Detect which cell encompasses the target text, then output its [X, Y] center coordinate. 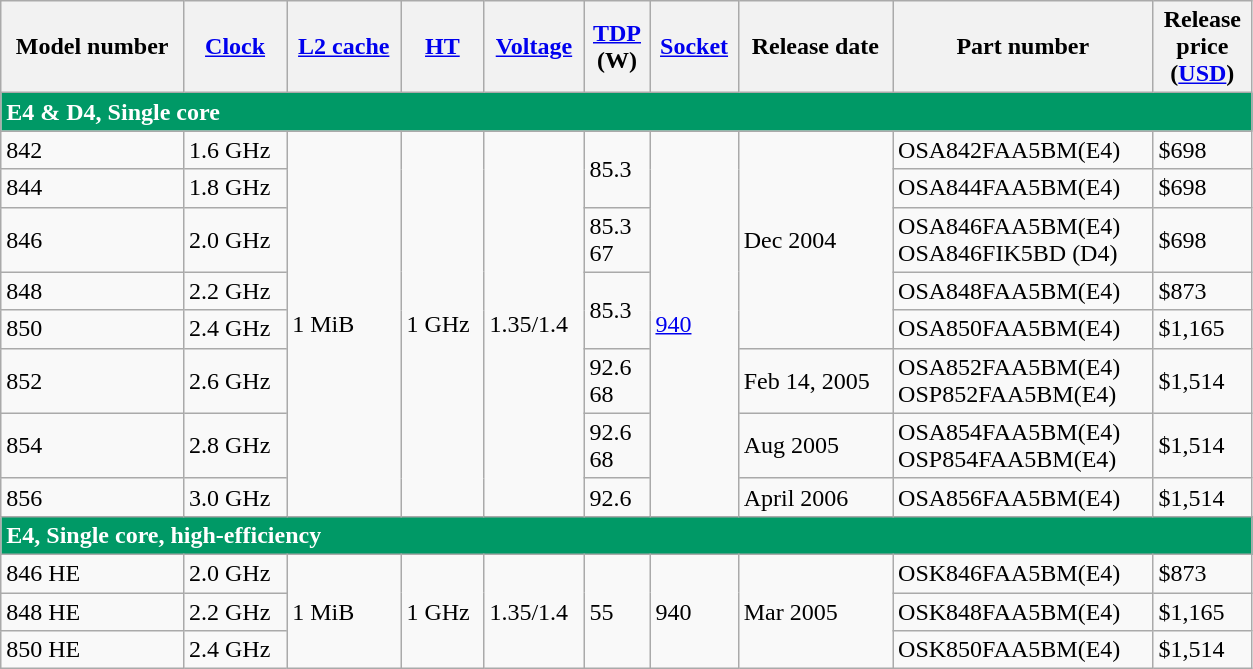
OSK850FAA5BM(E4) [1023, 650]
OSK848FAA5BM(E4) [1023, 611]
Release date [815, 47]
Part number [1023, 47]
1.6 GHz [234, 150]
844 [92, 188]
OSA848FAA5BM(E4) [1023, 291]
842 [92, 150]
848 [92, 291]
55 [617, 611]
Aug 2005 [815, 446]
850 [92, 329]
850 HE [92, 650]
OSA844FAA5BM(E4) [1023, 188]
2.8 GHz [234, 446]
848 HE [92, 611]
Socket [694, 47]
HT [442, 47]
Voltage [534, 47]
OSA854FAA5BM(E4)OSP854FAA5BM(E4) [1023, 446]
OSA856FAA5BM(E4) [1023, 497]
852 [92, 380]
Mar 2005 [815, 611]
April 2006 [815, 497]
854 [92, 446]
Dec 2004 [815, 240]
E4, Single core, high-efficiency [626, 535]
OSA846FAA5BM(E4)OSA846FIK5BD (D4) [1023, 240]
E4 & D4, Single core [626, 112]
2.6 GHz [234, 380]
TDP(W) [617, 47]
3.0 GHz [234, 497]
OSA852FAA5BM(E4)OSP852FAA5BM(E4) [1023, 380]
846 HE [92, 573]
OSK846FAA5BM(E4) [1023, 573]
856 [92, 497]
1.8 GHz [234, 188]
L2 cache [344, 47]
Clock [234, 47]
Model number [92, 47]
OSA850FAA5BM(E4) [1023, 329]
85.367 [617, 240]
846 [92, 240]
OSA842FAA5BM(E4) [1023, 150]
Releaseprice(USD) [1202, 47]
92.6 [617, 497]
Feb 14, 2005 [815, 380]
